For the text-containing cell, return its midpoint in [x, y] coordinate format. 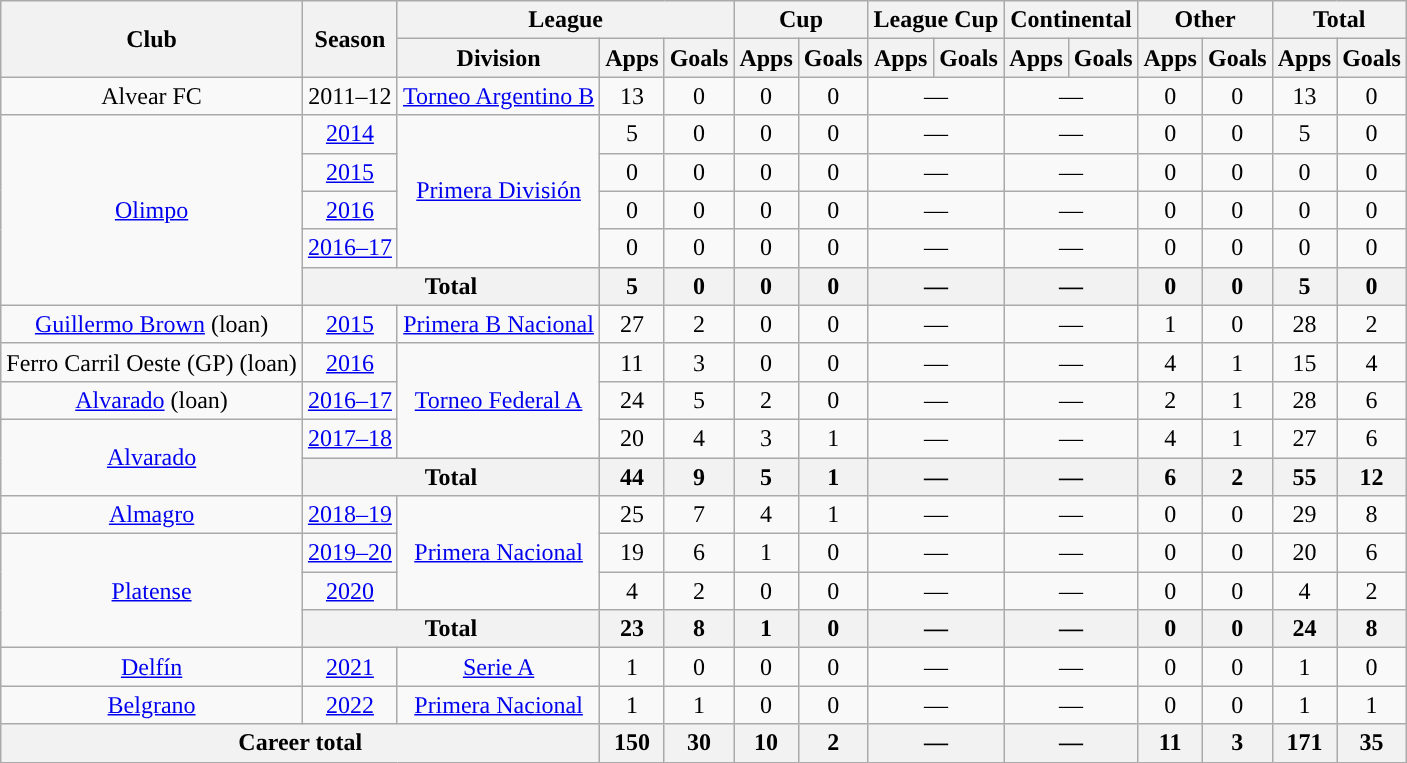
30 [699, 743]
Belgrano [152, 705]
Club [152, 39]
29 [1304, 515]
Delfín [152, 667]
44 [632, 477]
Platense [152, 591]
150 [632, 743]
Torneo Federal A [498, 400]
7 [699, 515]
Division [498, 58]
25 [632, 515]
Cup [801, 20]
Alvarado [152, 457]
9 [699, 477]
171 [1304, 743]
2014 [350, 134]
Primera División [498, 191]
Alvear FC [152, 96]
Continental [1071, 20]
League Cup [936, 20]
15 [1304, 362]
Season [350, 39]
55 [1304, 477]
2021 [350, 667]
2020 [350, 591]
23 [632, 629]
12 [1372, 477]
Almagro [152, 515]
2022 [350, 705]
League [565, 20]
Alvarado (loan) [152, 400]
2017–18 [350, 438]
2019–20 [350, 553]
Torneo Argentino B [498, 96]
Serie A [498, 667]
Other [1205, 20]
10 [766, 743]
Primera B Nacional [498, 324]
Guillermo Brown (loan) [152, 324]
2011–12 [350, 96]
Career total [300, 743]
2018–19 [350, 515]
Olimpo [152, 210]
19 [632, 553]
Ferro Carril Oeste (GP) (loan) [152, 362]
35 [1372, 743]
